From the cell containing the given text, extract its center point as [X, Y] coordinate. 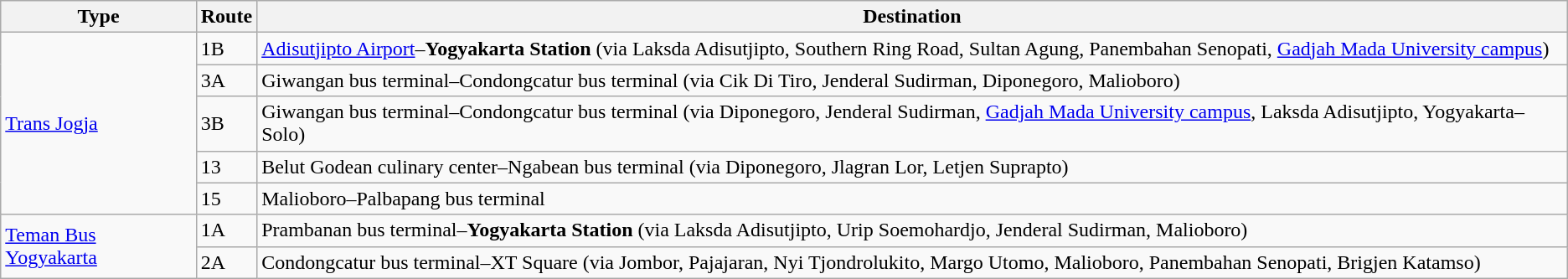
3A [226, 80]
Adisutjipto Airport–Yogyakarta Station (via Laksda Adisutjipto, Southern Ring Road, Sultan Agung, Panembahan Senopati, Gadjah Mada University campus) [913, 49]
Teman Bus Yogyakarta [99, 246]
1B [226, 49]
2A [226, 262]
3B [226, 124]
Malioboro–Palbapang bus terminal [913, 199]
Type [99, 17]
Prambanan bus terminal–Yogyakarta Station (via Laksda Adisutjipto, Urip Soemohardjo, Jenderal Sudirman, Malioboro) [913, 230]
15 [226, 199]
Destination [913, 17]
Trans Jogja [99, 124]
13 [226, 167]
Route [226, 17]
1A [226, 230]
Giwangan bus terminal–Condongcatur bus terminal (via Cik Di Tiro, Jenderal Sudirman, Diponegoro, Malioboro) [913, 80]
Condongcatur bus terminal–XT Square (via Jombor, Pajajaran, Nyi Tjondrolukito, Margo Utomo, Malioboro, Panembahan Senopati, Brigjen Katamso) [913, 262]
Belut Godean culinary center–Ngabean bus terminal (via Diponegoro, Jlagran Lor, Letjen Suprapto) [913, 167]
